Find where the given text appears and provide that cell's center as [x, y] coordinate. 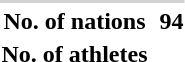
No. of nations [74, 21]
94 [172, 21]
